Detect which cell encompasses the target text, then output its [x, y] center coordinate. 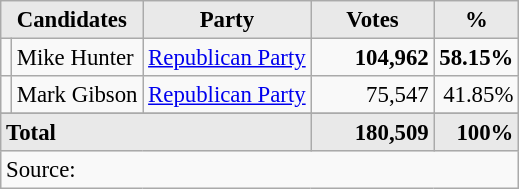
Mike Hunter [76, 58]
41.85% [476, 95]
Votes [372, 20]
Candidates [72, 20]
Total [156, 133]
Party [227, 20]
104,962 [372, 58]
58.15% [476, 58]
75,547 [372, 95]
% [476, 20]
Source: [260, 170]
100% [476, 133]
Mark Gibson [76, 95]
180,509 [372, 133]
